Capture the cell that displays the provided text and extract its (x, y) central coordinate. 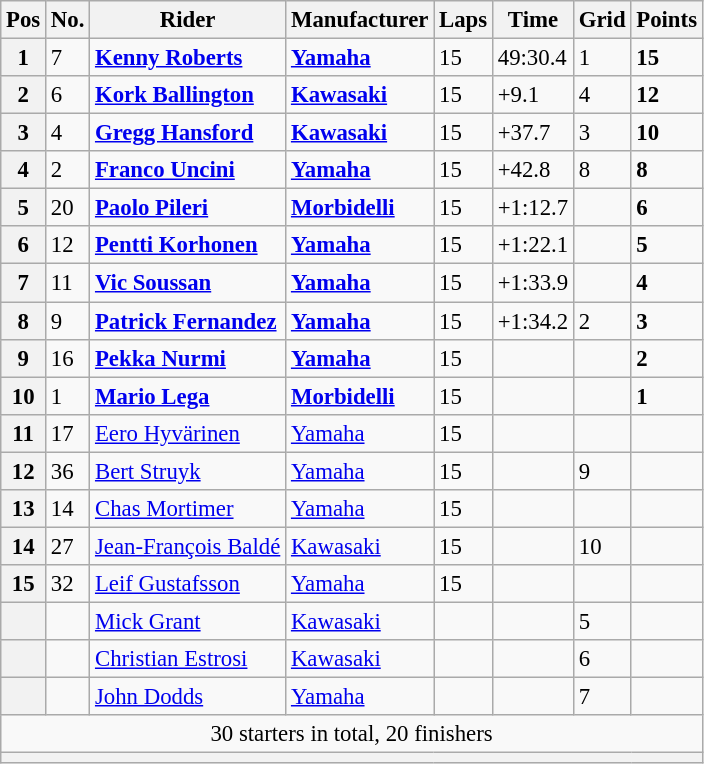
Manufacturer (360, 20)
Time (532, 20)
Leif Gustafsson (188, 584)
27 (68, 546)
16 (68, 358)
49:30.4 (532, 58)
Vic Soussan (188, 283)
20 (68, 208)
+1:12.7 (532, 208)
Laps (464, 20)
+9.1 (532, 95)
Grid (602, 20)
Paolo Pileri (188, 208)
+37.7 (532, 133)
Franco Uncini (188, 170)
Mario Lega (188, 396)
No. (68, 20)
32 (68, 584)
+42.8 (532, 170)
36 (68, 471)
Points (666, 20)
Christian Estrosi (188, 659)
John Dodds (188, 697)
+1:33.9 (532, 283)
17 (68, 433)
Patrick Fernandez (188, 321)
30 starters in total, 20 finishers (352, 734)
Mick Grant (188, 621)
Eero Hyvärinen (188, 433)
Jean-François Baldé (188, 546)
+1:34.2 (532, 321)
Kork Ballington (188, 95)
Rider (188, 20)
Chas Mortimer (188, 509)
+1:22.1 (532, 245)
Pentti Korhonen (188, 245)
Pekka Nurmi (188, 358)
Kenny Roberts (188, 58)
13 (24, 509)
Pos (24, 20)
Bert Struyk (188, 471)
Gregg Hansford (188, 133)
